Extract the (X, Y) coordinate from the center of the cell holding the provided text.  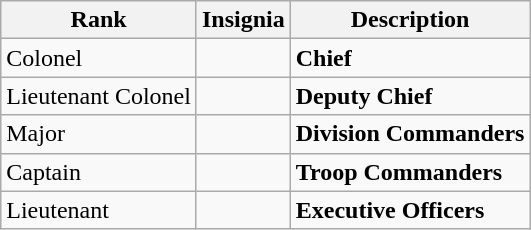
Chief (410, 58)
Major (99, 134)
Lieutenant (99, 210)
Deputy Chief (410, 96)
Description (410, 20)
Troop Commanders (410, 172)
Lieutenant Colonel (99, 96)
Rank (99, 20)
Insignia (243, 20)
Colonel (99, 58)
Captain (99, 172)
Division Commanders (410, 134)
Executive Officers (410, 210)
